Return the (X, Y) coordinate for the center point of the cell that contains the specified text.  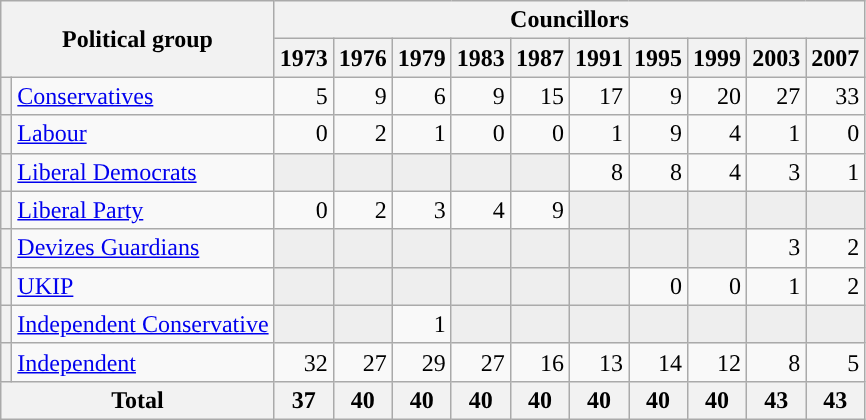
32 (304, 362)
UKIP (143, 286)
Conservatives (143, 96)
16 (540, 362)
2003 (776, 58)
15 (540, 96)
37 (304, 400)
13 (598, 362)
14 (658, 362)
Devizes Guardians (143, 248)
29 (422, 362)
33 (836, 96)
1991 (598, 58)
Councillors (570, 20)
1973 (304, 58)
17 (598, 96)
Political group (138, 39)
Liberal Party (143, 210)
1995 (658, 58)
Independent Conservative (143, 324)
6 (422, 96)
Liberal Democrats (143, 172)
1979 (422, 58)
1983 (480, 58)
20 (718, 96)
2007 (836, 58)
Independent (143, 362)
1987 (540, 58)
Labour (143, 134)
12 (718, 362)
1999 (718, 58)
1976 (362, 58)
Total (138, 400)
